Determine the [x, y] coordinate at the center of the cell enclosing the given text.  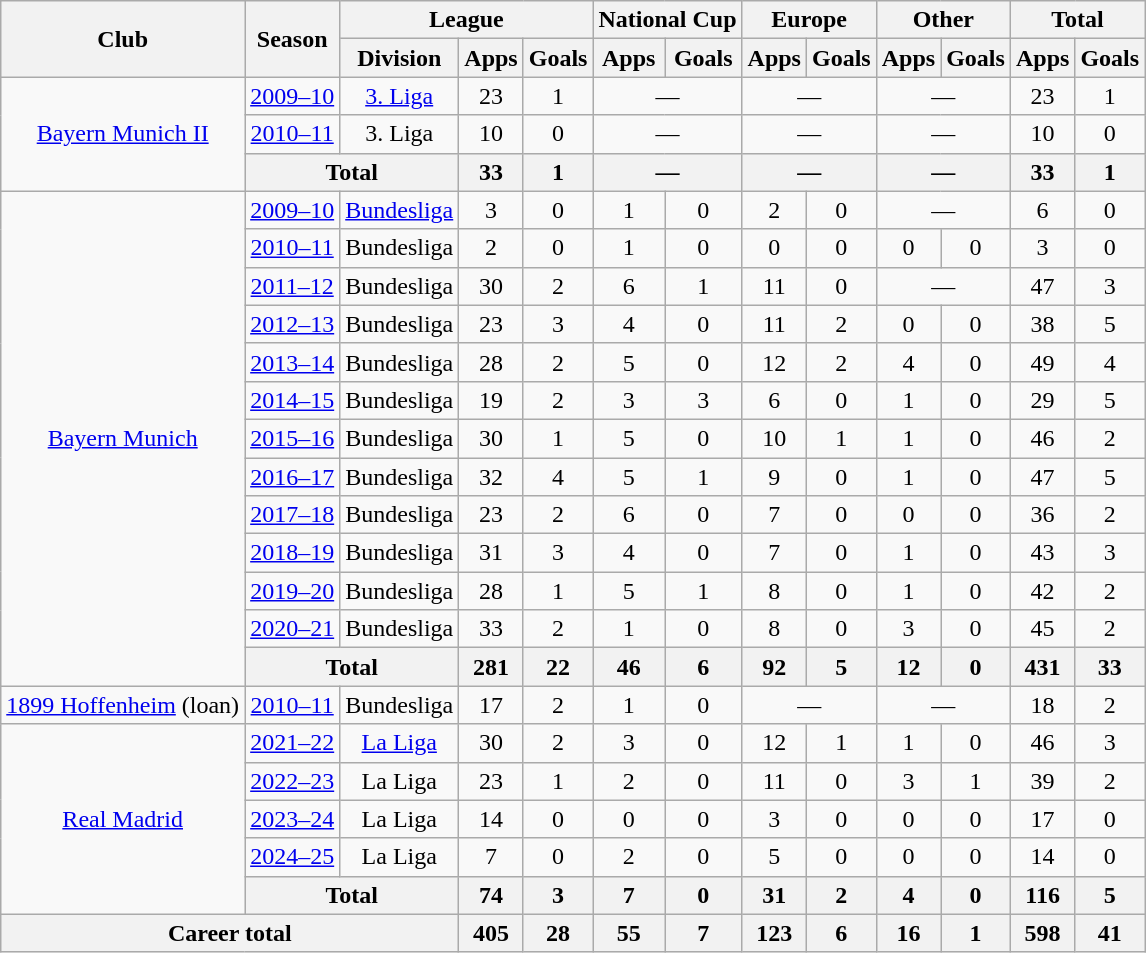
16 [908, 933]
9 [774, 477]
2012–13 [292, 324]
45 [1042, 629]
41 [1110, 933]
2020–21 [292, 629]
116 [1042, 895]
405 [491, 933]
74 [491, 895]
22 [558, 667]
2015–16 [292, 438]
1899 Hoffenheim (loan) [123, 705]
National Cup [668, 20]
Bayern Munich II [123, 134]
Career total [230, 933]
2024–25 [292, 857]
2018–19 [292, 553]
2022–23 [292, 781]
2023–24 [292, 819]
42 [1042, 591]
123 [774, 933]
32 [491, 477]
38 [1042, 324]
Real Madrid [123, 819]
2017–18 [292, 515]
Europe [809, 20]
29 [1042, 400]
League [466, 20]
Division [400, 58]
18 [1042, 705]
36 [1042, 515]
Season [292, 39]
19 [491, 400]
2019–20 [292, 591]
598 [1042, 933]
431 [1042, 667]
2013–14 [292, 362]
39 [1042, 781]
55 [629, 933]
Club [123, 39]
Bayern Munich [123, 438]
2014–15 [292, 400]
92 [774, 667]
2016–17 [292, 477]
2011–12 [292, 286]
Other [943, 20]
49 [1042, 362]
43 [1042, 553]
281 [491, 667]
2021–22 [292, 743]
